From the cell containing the given text, extract its center point as (x, y) coordinate. 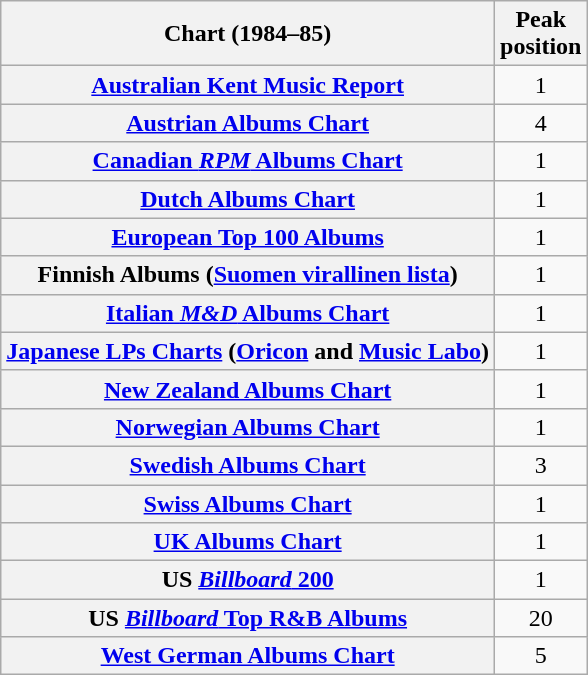
US Billboard Top R&B Albums (248, 618)
4 (541, 123)
Italian M&D Albums Chart (248, 313)
US Billboard 200 (248, 580)
5 (541, 656)
Swiss Albums Chart (248, 503)
European Top 100 Albums (248, 237)
Swedish Albums Chart (248, 465)
20 (541, 618)
Canadian RPM Albums Chart (248, 161)
Austrian Albums Chart (248, 123)
Finnish Albums (Suomen virallinen lista) (248, 275)
Dutch Albums Chart (248, 199)
Norwegian Albums Chart (248, 427)
3 (541, 465)
Peakposition (541, 34)
Australian Kent Music Report (248, 85)
New Zealand Albums Chart (248, 389)
Chart (1984–85) (248, 34)
Japanese LPs Charts (Oricon and Music Labo) (248, 351)
West German Albums Chart (248, 656)
UK Albums Chart (248, 542)
